Provide the (X, Y) coordinate of the cell's center where the given text is located.  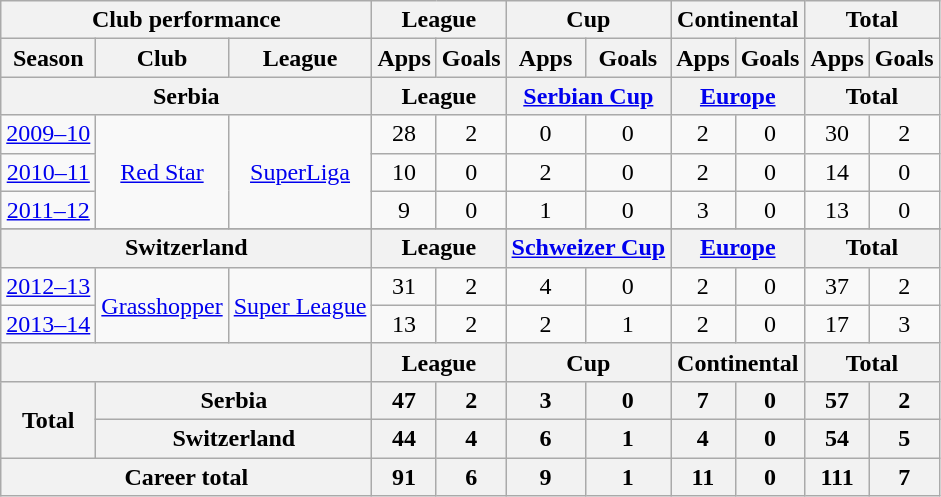
Schweizer Cup (588, 248)
SuperLiga (300, 172)
5 (904, 438)
Club performance (186, 20)
Serbian Cup (588, 96)
2009–10 (48, 134)
11 (703, 477)
37 (837, 286)
2011–12 (48, 210)
2010–11 (48, 172)
57 (837, 400)
2012–13 (48, 286)
Super League (300, 305)
30 (837, 134)
28 (404, 134)
14 (837, 172)
Season (48, 58)
10 (404, 172)
31 (404, 286)
17 (837, 324)
Grasshopper (162, 305)
91 (404, 477)
Red Star (162, 172)
Career total (186, 477)
54 (837, 438)
111 (837, 477)
Club (162, 58)
47 (404, 400)
2013–14 (48, 324)
44 (404, 438)
